Detect which cell encompasses the target text, then output its [X, Y] center coordinate. 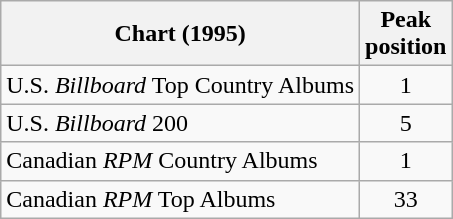
Peakposition [406, 34]
33 [406, 199]
U.S. Billboard Top Country Albums [180, 85]
Canadian RPM Country Albums [180, 161]
Chart (1995) [180, 34]
5 [406, 123]
U.S. Billboard 200 [180, 123]
Canadian RPM Top Albums [180, 199]
